Pinpoint the cell where the given text exists, returning its [X, Y] midpoint coordinate. 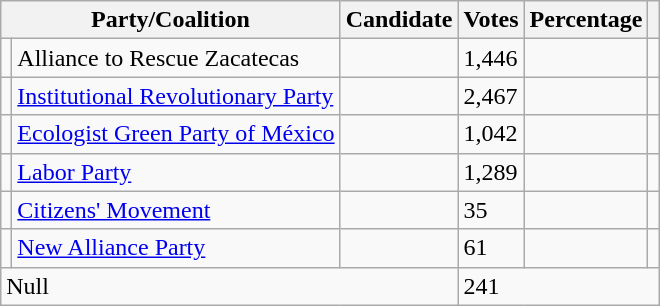
New Alliance Party [176, 248]
Ecologist Green Party of México [176, 134]
Candidate [399, 20]
1,042 [491, 134]
Percentage [586, 20]
Alliance to Rescue Zacatecas [176, 58]
2,467 [491, 96]
1,289 [491, 172]
Party/Coalition [170, 20]
Null [230, 286]
Institutional Revolutionary Party [176, 96]
35 [491, 210]
Labor Party [176, 172]
Citizens' Movement [176, 210]
61 [491, 248]
241 [558, 286]
1,446 [491, 58]
Votes [491, 20]
